Find where the given text appears and provide that cell's center as [x, y] coordinate. 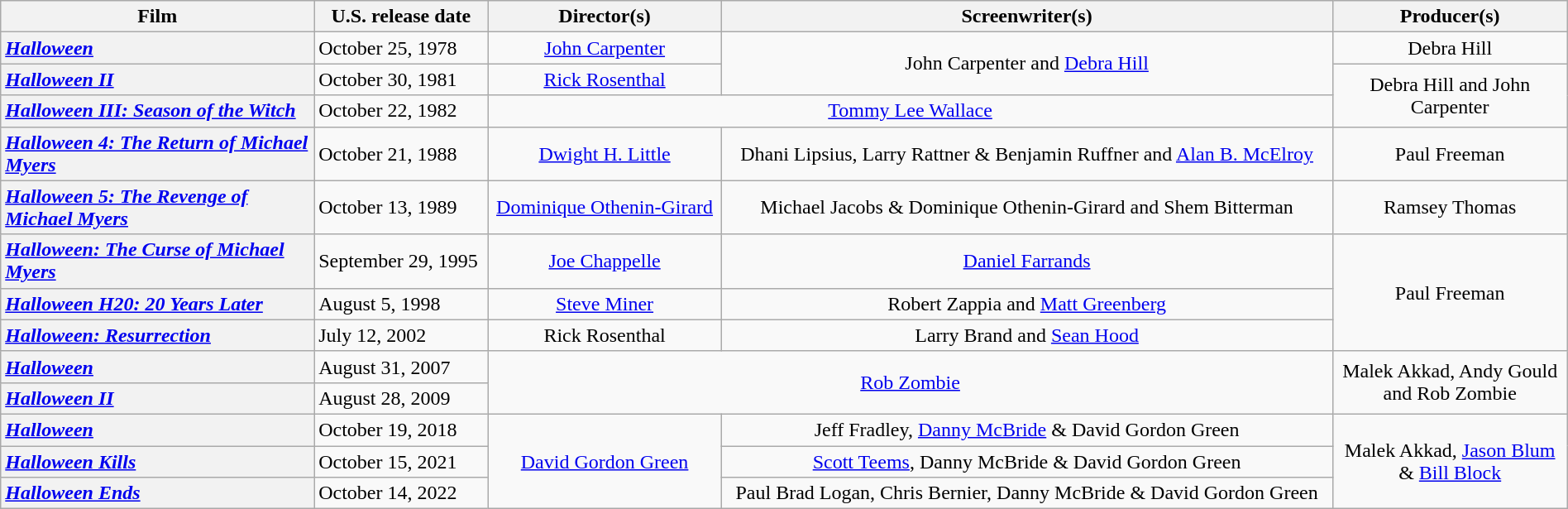
Larry Brand and Sean Hood [1027, 335]
Halloween H20: 20 Years Later [157, 304]
October 22, 1982 [401, 111]
Ramsey Thomas [1450, 207]
Daniel Farrands [1027, 262]
Jeff Fradley, Danny McBride & David Gordon Green [1027, 430]
John Carpenter and Debra Hill [1027, 64]
David Gordon Green [605, 461]
Director(s) [605, 17]
Halloween Kills [157, 461]
October 21, 1988 [401, 154]
September 29, 1995 [401, 262]
Dwight H. Little [605, 154]
Dominique Othenin-Girard [605, 207]
Halloween: The Curse of Michael Myers [157, 262]
John Carpenter [605, 48]
Robert Zappia and Matt Greenberg [1027, 304]
Joe Chappelle [605, 262]
Halloween Ends [157, 493]
Paul Brad Logan, Chris Bernier, Danny McBride & David Gordon Green [1027, 493]
July 12, 2002 [401, 335]
October 19, 2018 [401, 430]
Tommy Lee Wallace [910, 111]
October 13, 1989 [401, 207]
October 15, 2021 [401, 461]
Malek Akkad, Jason Blum & Bill Block [1450, 461]
Scott Teems, Danny McBride & David Gordon Green [1027, 461]
October 14, 2022 [401, 493]
Halloween: Resurrection [157, 335]
Dhani Lipsius, Larry Rattner & Benjamin Ruffner and Alan B. McElroy [1027, 154]
Steve Miner [605, 304]
Producer(s) [1450, 17]
October 25, 1978 [401, 48]
August 31, 2007 [401, 367]
Rob Zombie [910, 382]
Film [157, 17]
Michael Jacobs & Dominique Othenin-Girard and Shem Bitterman [1027, 207]
August 5, 1998 [401, 304]
Screenwriter(s) [1027, 17]
Malek Akkad, Andy Gould and Rob Zombie [1450, 382]
Halloween 4: The Return of Michael Myers [157, 154]
U.S. release date [401, 17]
October 30, 1981 [401, 79]
August 28, 2009 [401, 398]
Debra Hill [1450, 48]
Halloween III: Season of the Witch [157, 111]
Debra Hill and John Carpenter [1450, 95]
Halloween 5: The Revenge of Michael Myers [157, 207]
